Determine the (x, y) coordinate at the center of the cell enclosing the given text.  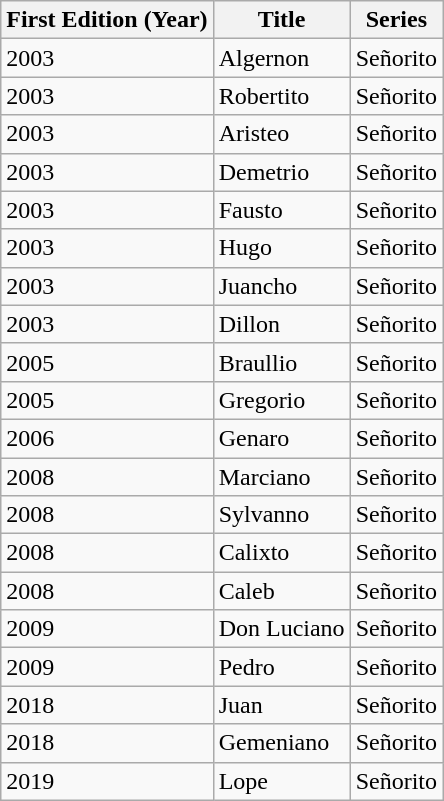
Juan (282, 705)
Calixto (282, 553)
Sylvanno (282, 515)
Robertito (282, 96)
2019 (107, 781)
2006 (107, 438)
Algernon (282, 58)
Juancho (282, 286)
Marciano (282, 477)
First Edition (Year) (107, 20)
Gemeniano (282, 743)
Genaro (282, 438)
Aristeo (282, 134)
Title (282, 20)
Caleb (282, 591)
Don Luciano (282, 629)
Dillon (282, 324)
Pedro (282, 667)
Hugo (282, 248)
Demetrio (282, 172)
Series (396, 20)
Fausto (282, 210)
Lope (282, 781)
Braullio (282, 362)
Gregorio (282, 400)
